Determine the (x, y) coordinate at the center of the cell enclosing the given text.  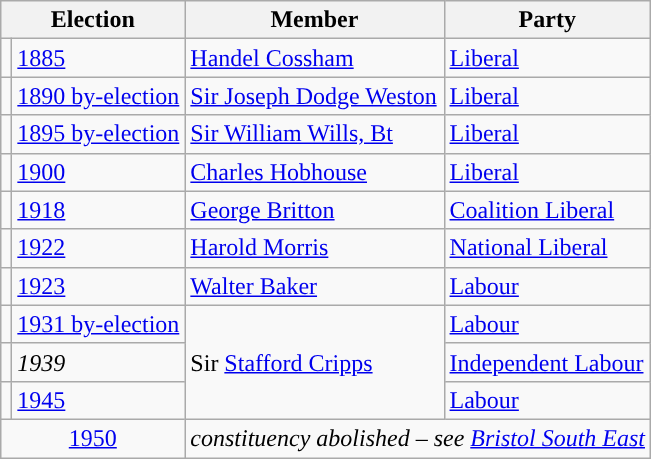
Party (547, 20)
1895 by-election (98, 134)
Handel Cossham (314, 58)
Sir Stafford Cripps (314, 362)
Charles Hobhouse (314, 172)
1918 (98, 210)
Sir William Wills, Bt (314, 134)
1890 by-election (98, 96)
1900 (98, 172)
National Liberal (547, 248)
George Britton (314, 210)
Independent Labour (547, 362)
constituency abolished – see Bristol South East (418, 438)
1945 (98, 400)
1923 (98, 286)
1922 (98, 248)
Walter Baker (314, 286)
1950 (93, 438)
Election (93, 20)
1939 (98, 362)
1885 (98, 58)
Member (314, 20)
Sir Joseph Dodge Weston (314, 96)
Harold Morris (314, 248)
Coalition Liberal (547, 210)
1931 by-election (98, 324)
